Find where the given text appears and provide that cell's center as (x, y) coordinate. 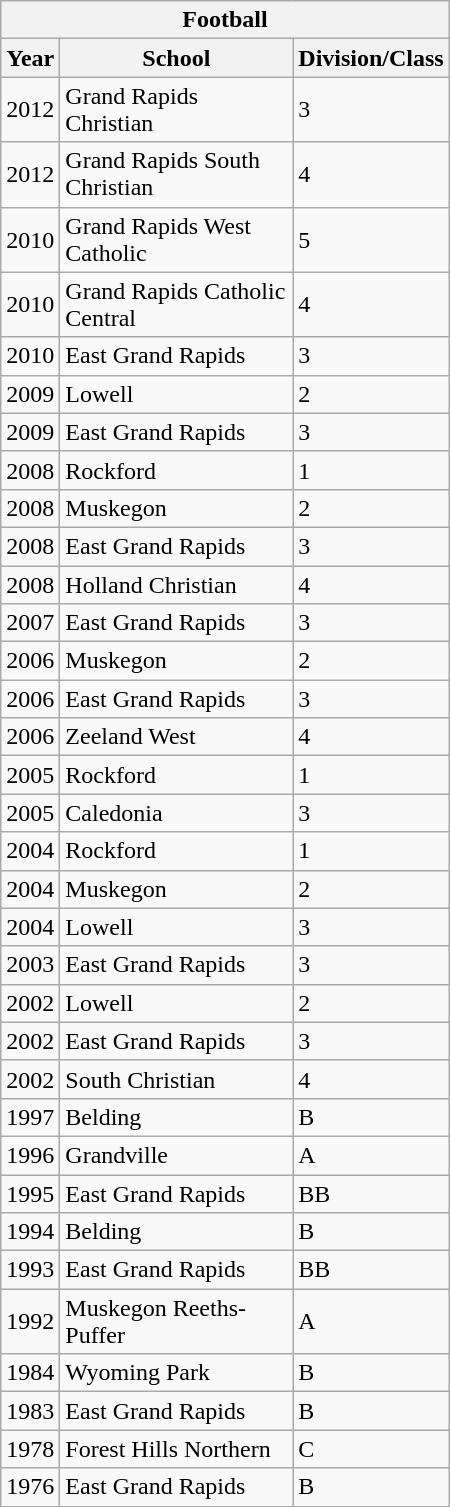
South Christian (176, 1079)
1994 (30, 1232)
Forest Hills Northern (176, 1449)
Grand Rapids West Catholic (176, 240)
1992 (30, 1322)
Year (30, 58)
1984 (30, 1373)
Grand Rapids Christian (176, 110)
Division/Class (371, 58)
Grandville (176, 1155)
1976 (30, 1487)
School (176, 58)
1997 (30, 1117)
1993 (30, 1270)
1978 (30, 1449)
Wyoming Park (176, 1373)
Caledonia (176, 813)
5 (371, 240)
C (371, 1449)
1996 (30, 1155)
2003 (30, 965)
1995 (30, 1193)
Grand Rapids Catholic Central (176, 304)
Grand Rapids South Christian (176, 174)
1983 (30, 1411)
Holland Christian (176, 585)
Zeeland West (176, 737)
2007 (30, 623)
Muskegon Reeths-Puffer (176, 1322)
Football (225, 20)
